Return the (x, y) coordinate for the center point of the cell that contains the specified text.  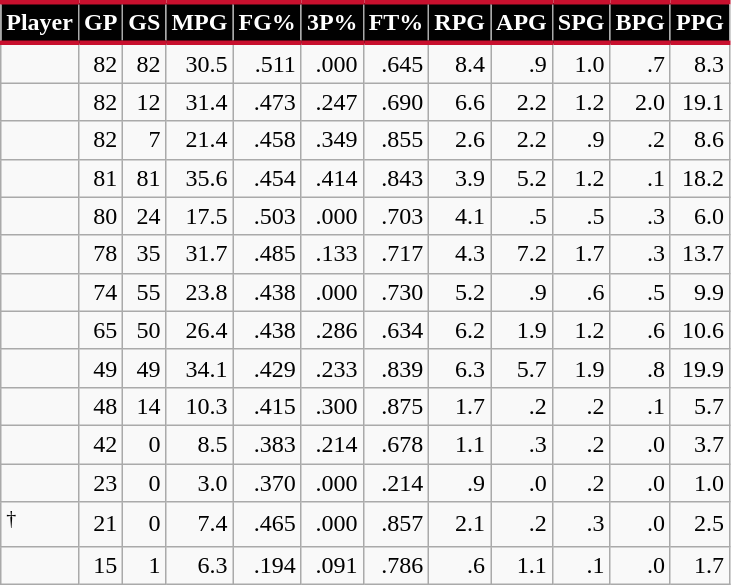
.690 (396, 102)
7 (144, 140)
9.9 (700, 292)
23 (100, 483)
6.2 (460, 330)
19.9 (700, 368)
.875 (396, 406)
.233 (332, 368)
7.4 (200, 524)
GP (100, 22)
.300 (332, 406)
SPG (581, 22)
.786 (396, 565)
.511 (267, 63)
26.4 (200, 330)
1 (144, 565)
19.1 (700, 102)
3P% (332, 22)
2.5 (700, 524)
3.0 (200, 483)
.730 (396, 292)
12 (144, 102)
.855 (396, 140)
31.4 (200, 102)
.429 (267, 368)
18.2 (700, 178)
17.5 (200, 216)
.383 (267, 444)
.485 (267, 254)
.454 (267, 178)
6.6 (460, 102)
7.2 (522, 254)
24 (144, 216)
FT% (396, 22)
10.6 (700, 330)
30.5 (200, 63)
.7 (640, 63)
13.7 (700, 254)
Player (40, 22)
.678 (396, 444)
.247 (332, 102)
.717 (396, 254)
80 (100, 216)
.194 (267, 565)
65 (100, 330)
15 (100, 565)
.286 (332, 330)
4.3 (460, 254)
48 (100, 406)
GS (144, 22)
FG% (267, 22)
.091 (332, 565)
8.3 (700, 63)
42 (100, 444)
23.8 (200, 292)
3.7 (700, 444)
74 (100, 292)
.843 (396, 178)
.645 (396, 63)
35 (144, 254)
21 (100, 524)
4.1 (460, 216)
.133 (332, 254)
.839 (396, 368)
3.9 (460, 178)
2.6 (460, 140)
.473 (267, 102)
BPG (640, 22)
78 (100, 254)
8.6 (700, 140)
2.1 (460, 524)
.465 (267, 524)
14 (144, 406)
8.5 (200, 444)
.857 (396, 524)
55 (144, 292)
2.0 (640, 102)
6.0 (700, 216)
.349 (332, 140)
.458 (267, 140)
RPG (460, 22)
8.4 (460, 63)
.370 (267, 483)
34.1 (200, 368)
21.4 (200, 140)
.8 (640, 368)
50 (144, 330)
35.6 (200, 178)
10.3 (200, 406)
.415 (267, 406)
MPG (200, 22)
.503 (267, 216)
31.7 (200, 254)
† (40, 524)
.634 (396, 330)
.703 (396, 216)
PPG (700, 22)
APG (522, 22)
.414 (332, 178)
